Locate the cell with the specified text and output its (x, y) center coordinate. 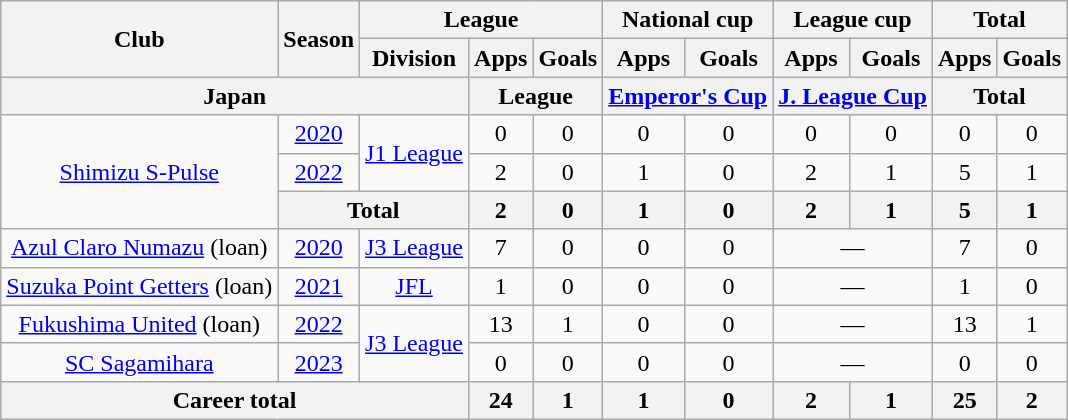
National cup (688, 20)
Shimizu S-Pulse (140, 172)
24 (501, 400)
J1 League (414, 153)
Suzuka Point Getters (loan) (140, 286)
Japan (235, 96)
2023 (319, 362)
Club (140, 39)
Fukushima United (loan) (140, 324)
SC Sagamihara (140, 362)
25 (964, 400)
Azul Claro Numazu (loan) (140, 248)
Emperor's Cup (688, 96)
JFL (414, 286)
League cup (853, 20)
Season (319, 39)
2021 (319, 286)
J. League Cup (853, 96)
Division (414, 58)
Career total (235, 400)
